Pinpoint the cell where the given text exists, returning its [x, y] midpoint coordinate. 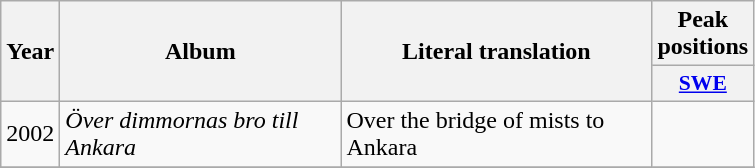
Album [200, 52]
2002 [30, 134]
Peak positions [703, 34]
Over the bridge of mists to Ankara [496, 134]
SWE [703, 84]
Year [30, 52]
Literal translation [496, 52]
Över dimmornas bro till Ankara [200, 134]
